Provide the (X, Y) coordinate of the cell's center where the given text is located.  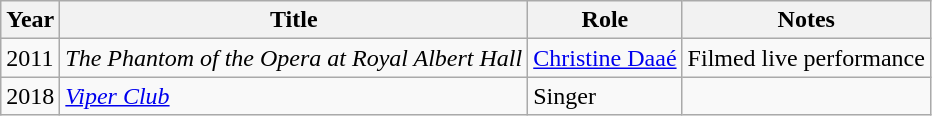
2011 (30, 58)
2018 (30, 96)
Role (605, 20)
Singer (605, 96)
Viper Club (294, 96)
The Phantom of the Opera at Royal Albert Hall (294, 58)
Christine Daaé (605, 58)
Year (30, 20)
Notes (806, 20)
Filmed live performance (806, 58)
Title (294, 20)
